Identify which cell holds the provided text, then report its (x, y) central coordinate. 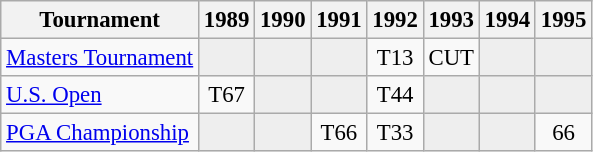
T44 (395, 95)
1992 (395, 20)
1995 (563, 20)
1993 (451, 20)
T33 (395, 133)
1991 (339, 20)
Tournament (100, 20)
CUT (451, 58)
66 (563, 133)
1994 (507, 20)
Masters Tournament (100, 58)
U.S. Open (100, 95)
T67 (227, 95)
1990 (283, 20)
T13 (395, 58)
1989 (227, 20)
T66 (339, 133)
PGA Championship (100, 133)
